Determine the (X, Y) coordinate at the center of the cell enclosing the given text.  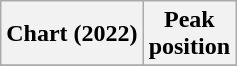
Peakposition (189, 34)
Chart (2022) (72, 34)
